Provide the (x, y) coordinate of the cell's center where the given text is located.  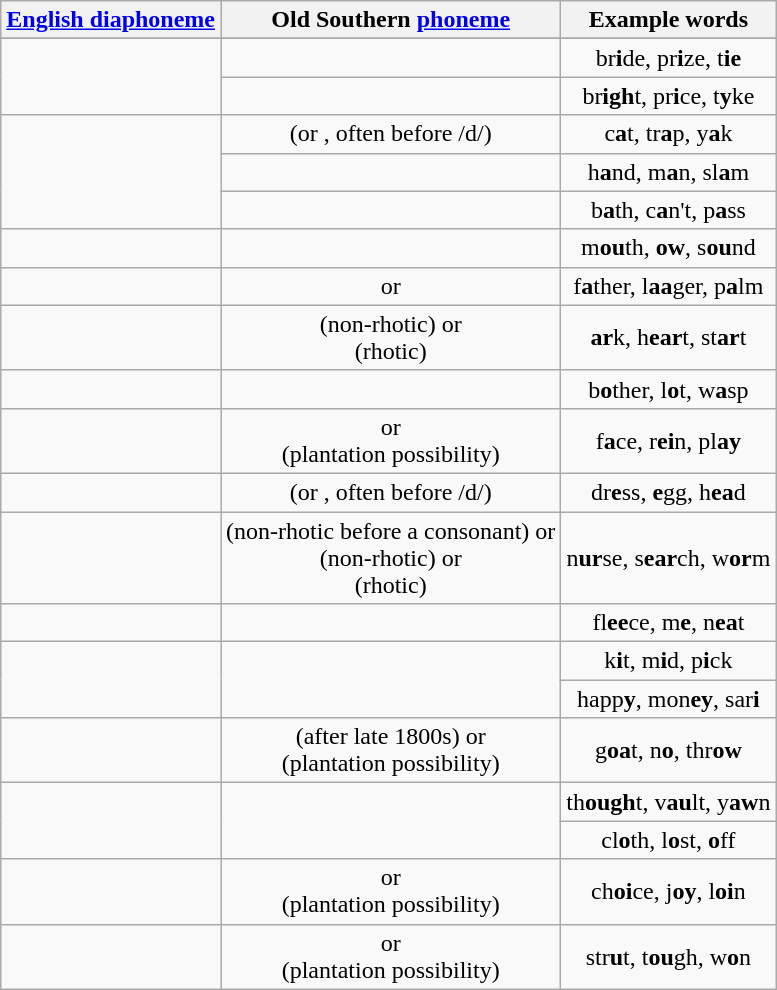
hand, man, slam (668, 172)
strut, tough, won (668, 956)
(after late 1800s) or (plantation possibility) (391, 750)
thought, vault, yawn (668, 802)
(non-rhotic before a consonant) or (non-rhotic) or (rhotic) (391, 558)
bother, lot, wasp (668, 389)
Example words (668, 20)
English diaphoneme (111, 20)
or (391, 286)
Old Southern phoneme (391, 20)
father, laager, palm (668, 286)
cat, trap, yak (668, 134)
kit, mid, pick (668, 661)
goat, no, throw (668, 750)
bride, prize, tie (668, 58)
(non-rhotic) or (rhotic) (391, 338)
bath, can't, pass (668, 210)
mouth, ow, sound (668, 248)
ark, heart, start (668, 338)
cloth, lost, off (668, 840)
choice, joy, loin (668, 892)
fleece, me, neat (668, 623)
dress, egg, head (668, 492)
face, rein, play (668, 440)
bright, price, tyke (668, 96)
nurse, search, worm (668, 558)
happy, money, sari (668, 699)
